Identify which cell holds the provided text, then report its [X, Y] central coordinate. 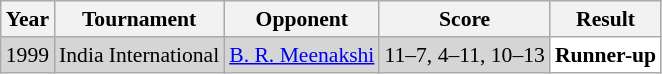
B. R. Meenakshi [302, 55]
Year [28, 19]
Score [464, 19]
11–7, 4–11, 10–13 [464, 55]
Tournament [139, 19]
1999 [28, 55]
India International [139, 55]
Result [606, 19]
Opponent [302, 19]
Runner-up [606, 55]
